Capture the cell that displays the provided text and extract its (X, Y) central coordinate. 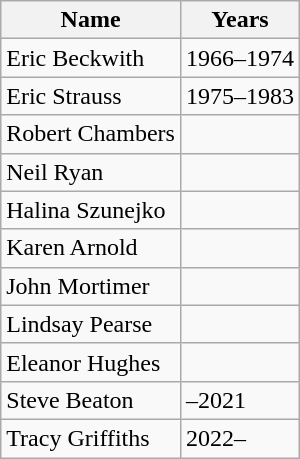
Eric Strauss (91, 96)
John Mortimer (91, 286)
Eric Beckwith (91, 58)
Lindsay Pearse (91, 324)
Karen Arnold (91, 248)
Years (240, 20)
2022– (240, 438)
Name (91, 20)
Tracy Griffiths (91, 438)
–2021 (240, 400)
Robert Chambers (91, 134)
Steve Beaton (91, 400)
1975–1983 (240, 96)
1966–1974 (240, 58)
Neil Ryan (91, 172)
Eleanor Hughes (91, 362)
Halina Szunejko (91, 210)
